Provide the [x, y] coordinate of the cell's center where the given text is located.  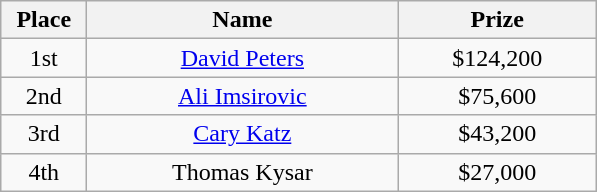
4th [44, 172]
2nd [44, 96]
$27,000 [498, 172]
Thomas Kysar [242, 172]
$43,200 [498, 134]
Ali Imsirovic [242, 96]
Place [44, 20]
1st [44, 58]
$75,600 [498, 96]
Prize [498, 20]
Name [242, 20]
David Peters [242, 58]
Cary Katz [242, 134]
3rd [44, 134]
$124,200 [498, 58]
